For the text-containing cell, return its midpoint in [X, Y] coordinate format. 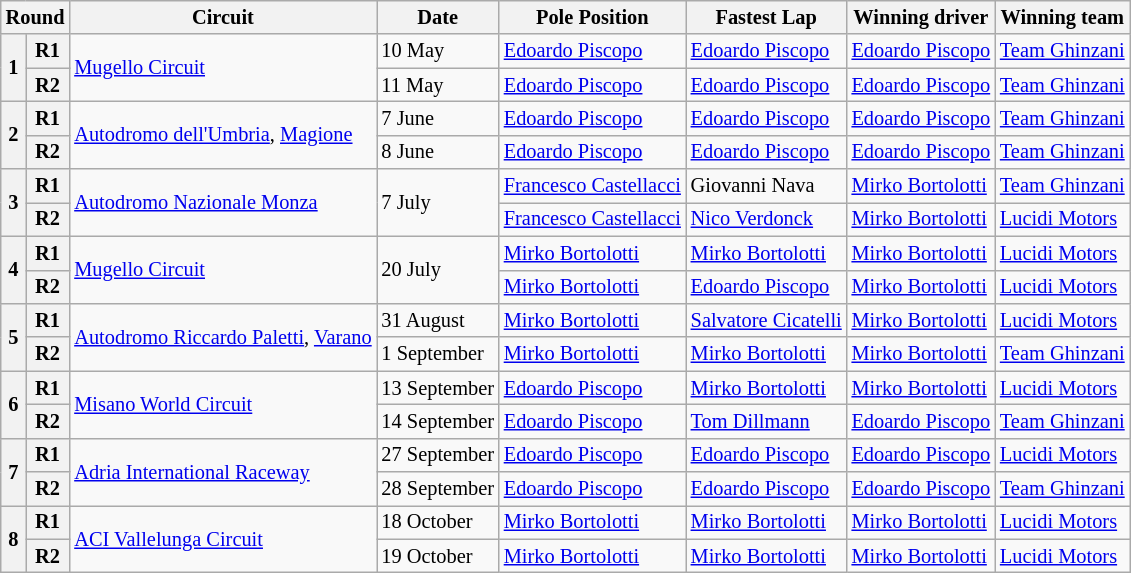
Date [438, 17]
1 [14, 68]
Round [36, 17]
10 May [438, 51]
Adria International Raceway [222, 472]
13 September [438, 388]
8 [14, 538]
19 October [438, 556]
8 June [438, 152]
Winning team [1062, 17]
Autodromo Nazionale Monza [222, 202]
Circuit [222, 17]
Misano World Circuit [222, 404]
5 [14, 336]
Pole Position [592, 17]
14 September [438, 421]
31 August [438, 320]
Autodromo dell'Umbria, Magione [222, 134]
7 June [438, 118]
18 October [438, 522]
Nico Verdonck [766, 219]
6 [14, 404]
20 July [438, 270]
Salvatore Cicatelli [766, 320]
Fastest Lap [766, 17]
27 September [438, 455]
ACI Vallelunga Circuit [222, 538]
Autodromo Riccardo Paletti, Varano [222, 336]
Tom Dillmann [766, 421]
11 May [438, 85]
28 September [438, 489]
3 [14, 202]
2 [14, 134]
4 [14, 270]
7 July [438, 202]
7 [14, 472]
Winning driver [921, 17]
Giovanni Nava [766, 186]
1 September [438, 354]
